For the text-containing cell, return its midpoint in (x, y) coordinate format. 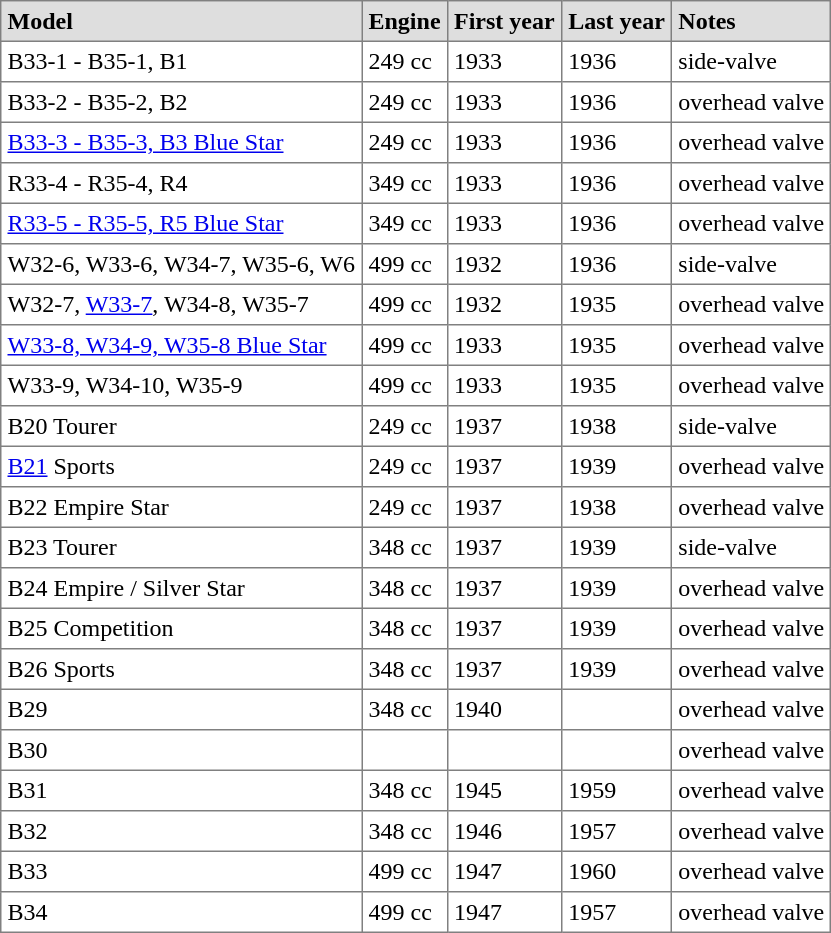
B23 Tourer (182, 547)
1940 (504, 709)
B26 Sports (182, 669)
W33-9, W34-10, W35-9 (182, 385)
B20 Tourer (182, 426)
Last year (616, 21)
First year (504, 21)
B34 (182, 912)
Engine (405, 21)
W32-7, W33-7, W34-8, W35-7 (182, 304)
B22 Empire Star (182, 507)
Notes (752, 21)
B21 Sports (182, 466)
B29 (182, 709)
B33-1 - B35-1, B1 (182, 61)
1946 (504, 831)
B33-2 - B35-2, B2 (182, 102)
W32-6, W33-6, W34-7, W35-6, W6 (182, 264)
Model (182, 21)
B25 Competition (182, 628)
R33-5 - R35-5, R5 Blue Star (182, 223)
1959 (616, 790)
R33-4 - R35-4, R4 (182, 183)
B33 (182, 871)
B24 Empire / Silver Star (182, 588)
1960 (616, 871)
B30 (182, 750)
B32 (182, 831)
B31 (182, 790)
W33-8, W34-9, W35-8 Blue Star (182, 345)
1945 (504, 790)
B33-3 - B35-3, B3 Blue Star (182, 142)
